Extract the (x, y) coordinate from the center of the cell holding the provided text.  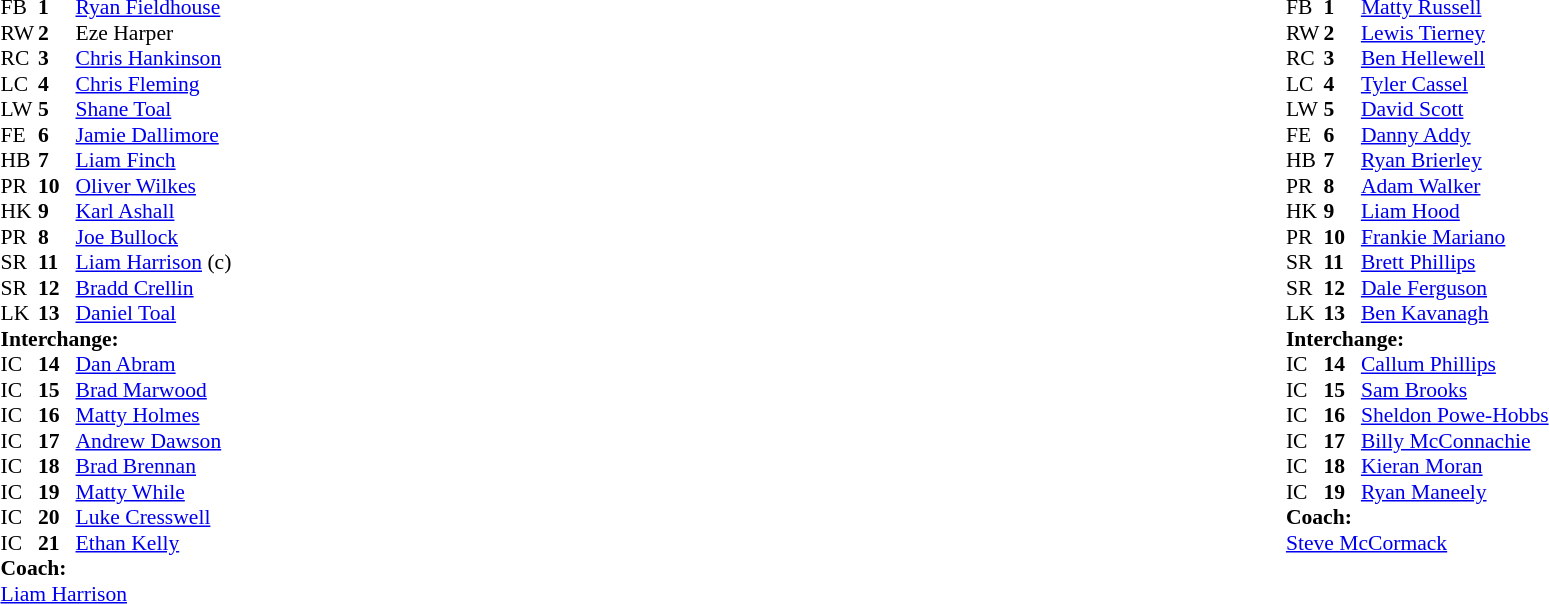
Sheldon Powe-Hobbs (1455, 415)
Liam Harrison (c) (154, 263)
Chris Fleming (154, 84)
Liam Finch (154, 161)
Tyler Cassel (1455, 84)
Jamie Dallimore (154, 135)
Joe Bullock (154, 237)
Shane Toal (154, 109)
Dale Ferguson (1455, 288)
Kieran Moran (1455, 467)
David Scott (1455, 109)
Frankie Mariano (1455, 237)
Matty Holmes (154, 415)
Ben Hellewell (1455, 59)
Sam Brooks (1455, 390)
Brad Marwood (154, 390)
Eze Harper (154, 33)
Oliver Wilkes (154, 186)
Steve McCormack (1418, 543)
Lewis Tierney (1455, 33)
Adam Walker (1455, 186)
Luke Cresswell (154, 517)
Matty While (154, 492)
Liam Hood (1455, 211)
Danny Addy (1455, 135)
Ryan Maneely (1455, 492)
Daniel Toal (154, 313)
Chris Hankinson (154, 59)
20 (57, 517)
Andrew Dawson (154, 441)
Ryan Brierley (1455, 161)
Billy McConnachie (1455, 441)
Ben Kavanagh (1455, 313)
Ethan Kelly (154, 543)
Callum Phillips (1455, 365)
Brad Brennan (154, 467)
Brett Phillips (1455, 263)
Bradd Crellin (154, 288)
21 (57, 543)
Dan Abram (154, 365)
Karl Ashall (154, 211)
